For the text-containing cell, return its midpoint in [X, Y] coordinate format. 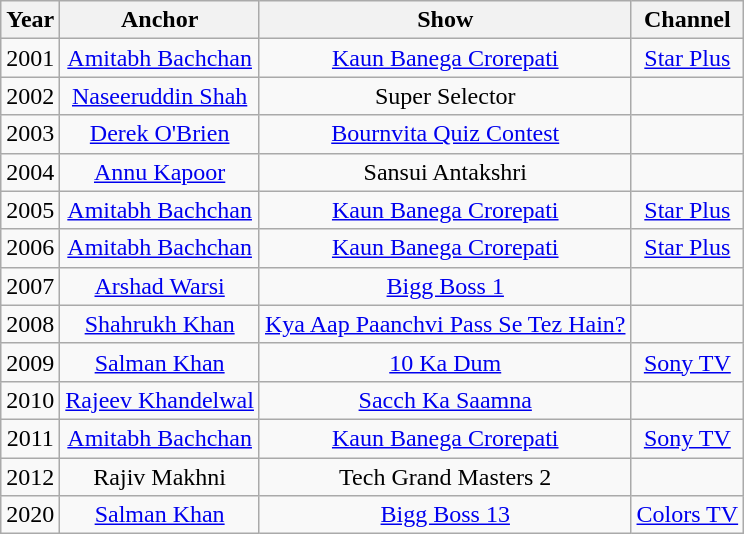
2005 [30, 210]
2001 [30, 58]
Naseeruddin Shah [160, 96]
2009 [30, 362]
2010 [30, 400]
2006 [30, 248]
Derek O'Brien [160, 134]
Annu Kapoor [160, 172]
Rajiv Makhni [160, 477]
Bournvita Quiz Contest [445, 134]
Colors TV [688, 515]
2012 [30, 477]
2011 [30, 438]
Super Selector [445, 96]
2003 [30, 134]
10 Ka Dum [445, 362]
Sansui Antakshri [445, 172]
Bigg Boss 1 [445, 286]
Shahrukh Khan [160, 324]
Arshad Warsi [160, 286]
Tech Grand Masters 2 [445, 477]
Anchor [160, 20]
Bigg Boss 13 [445, 515]
2002 [30, 96]
2008 [30, 324]
Year [30, 20]
Show [445, 20]
2004 [30, 172]
Rajeev Khandelwal [160, 400]
Sacch Ka Saamna [445, 400]
Channel [688, 20]
2007 [30, 286]
2020 [30, 515]
Kya Aap Paanchvi Pass Se Tez Hain? [445, 324]
